Locate the cell with the specified text and output its (X, Y) center coordinate. 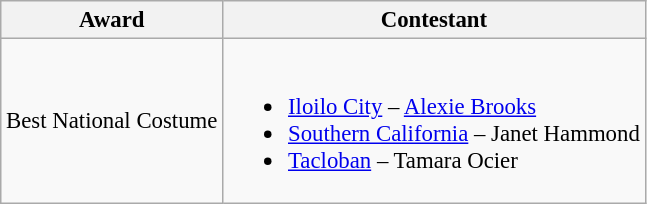
Contestant (434, 20)
Best National Costume (112, 121)
Award (112, 20)
Iloilo City – Alexie BrooksSouthern California – Janet HammondTacloban – Tamara Ocier (434, 121)
